For the text-containing cell, return its midpoint in (X, Y) coordinate format. 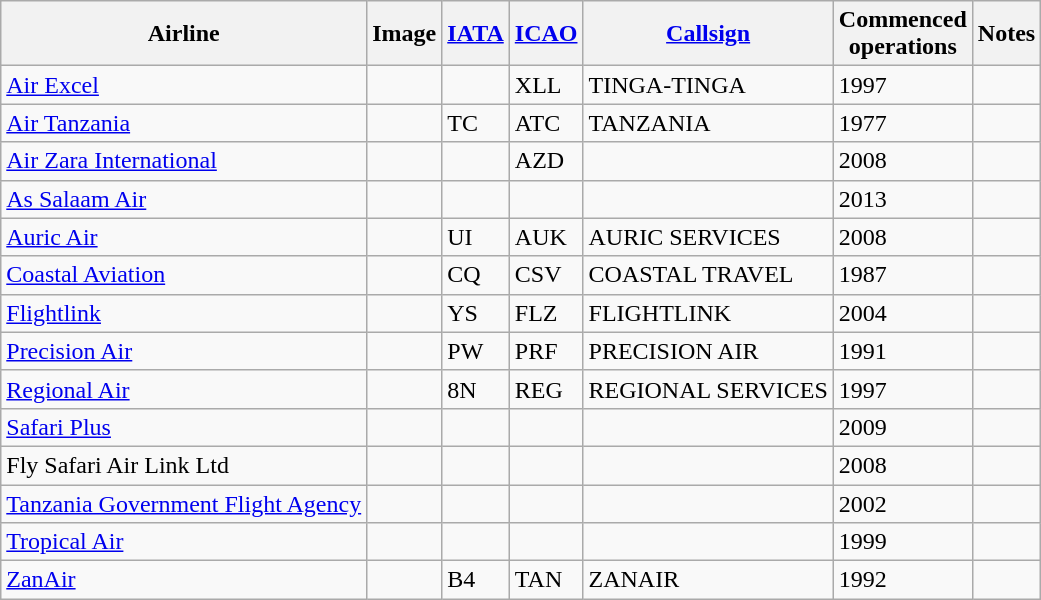
1992 (902, 580)
2009 (902, 427)
B4 (476, 580)
Regional Air (184, 389)
CQ (476, 275)
XLL (546, 85)
Safari Plus (184, 427)
Notes (1006, 34)
8N (476, 389)
Air Zara International (184, 161)
1999 (902, 542)
Callsign (708, 34)
FLZ (546, 313)
PRF (546, 351)
Precision Air (184, 351)
Airline (184, 34)
1987 (902, 275)
ZANAIR (708, 580)
IATA (476, 34)
Auric Air (184, 237)
AUK (546, 237)
REG (546, 389)
1991 (902, 351)
Tropical Air (184, 542)
ATC (546, 123)
1977 (902, 123)
Flightlink (184, 313)
2004 (902, 313)
REGIONAL SERVICES (708, 389)
TINGA-TINGA (708, 85)
Air Excel (184, 85)
ZanAir (184, 580)
Image (404, 34)
COASTAL TRAVEL (708, 275)
2002 (902, 503)
ICAO (546, 34)
TANZANIA (708, 123)
As Salaam Air (184, 199)
TC (476, 123)
Tanzania Government Flight Agency (184, 503)
CSV (546, 275)
AZD (546, 161)
Air Tanzania (184, 123)
FLIGHTLINK (708, 313)
Commencedoperations (902, 34)
AURIC SERVICES (708, 237)
Coastal Aviation (184, 275)
2013 (902, 199)
PW (476, 351)
UI (476, 237)
TAN (546, 580)
PRECISION AIR (708, 351)
Fly Safari Air Link Ltd (184, 465)
YS (476, 313)
